Find where the given text appears and provide that cell's center as [x, y] coordinate. 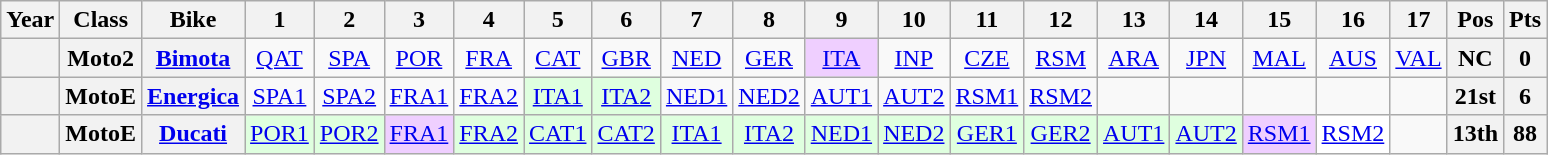
Class [101, 20]
16 [1353, 20]
MAL [1279, 58]
2 [349, 20]
4 [489, 20]
POR2 [349, 134]
Moto2 [101, 58]
21st [1475, 96]
8 [769, 20]
Bike [194, 20]
Ducati [194, 134]
NC [1475, 58]
88 [1526, 134]
SPA1 [280, 96]
SPA2 [349, 96]
ITA [841, 58]
1 [280, 20]
CAT1 [558, 134]
5 [558, 20]
Energica [194, 96]
CAT2 [626, 134]
9 [841, 20]
GBR [626, 58]
CZE [987, 58]
7 [696, 20]
VAL [1418, 58]
3 [419, 20]
NED [696, 58]
FRA [489, 58]
Bimota [194, 58]
INP [914, 58]
0 [1526, 58]
GER1 [987, 134]
13 [1134, 20]
GER2 [1061, 134]
POR [419, 58]
14 [1206, 20]
11 [987, 20]
12 [1061, 20]
QAT [280, 58]
17 [1418, 20]
ARA [1134, 58]
Pos [1475, 20]
CAT [558, 58]
GER [769, 58]
15 [1279, 20]
JPN [1206, 58]
POR1 [280, 134]
SPA [349, 58]
Year [30, 20]
Pts [1526, 20]
13th [1475, 134]
RSM [1061, 58]
10 [914, 20]
AUS [1353, 58]
